Scan for the cell matching the given text and deliver its (x, y) coordinate at center. 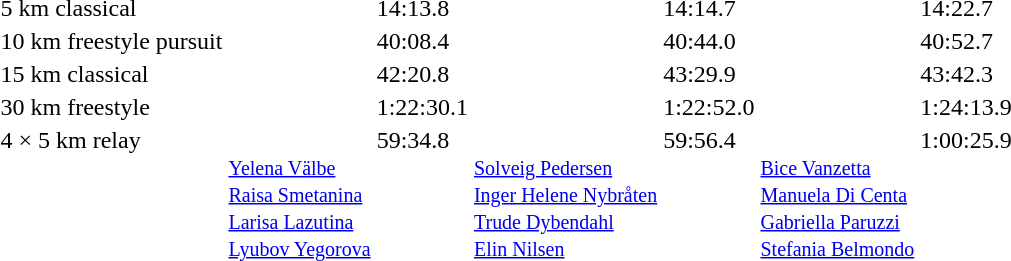
42:20.8 (422, 74)
43:29.9 (709, 74)
40:08.4 (422, 41)
1:22:30.1 (422, 107)
40:44.0 (709, 41)
1:22:52.0 (709, 107)
